Determine the (x, y) coordinate at the center of the cell enclosing the given text.  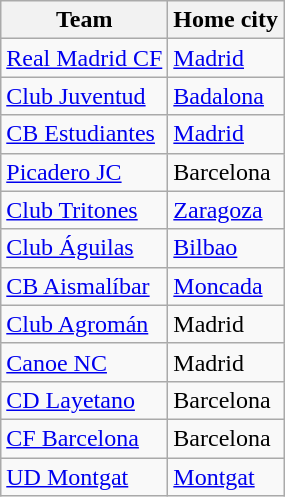
Club Águilas (84, 248)
Badalona (226, 96)
CB Estudiantes (84, 134)
Bilbao (226, 248)
Club Tritones (84, 210)
Canoe NC (84, 362)
CD Layetano (84, 400)
Moncada (226, 286)
Club Juventud (84, 96)
Zaragoza (226, 210)
Home city (226, 20)
Picadero JC (84, 172)
Montgat (226, 477)
Real Madrid CF (84, 58)
Club Agromán (84, 324)
CF Barcelona (84, 438)
Team (84, 20)
CB Aismalíbar (84, 286)
UD Montgat (84, 477)
